Extract the [X, Y] coordinate from the center of the cell holding the provided text.  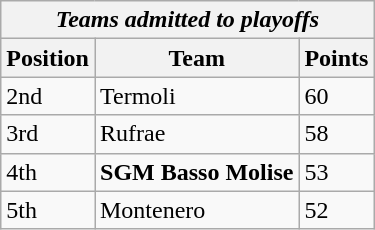
58 [336, 134]
Position [48, 58]
3rd [48, 134]
Teams admitted to playoffs [188, 20]
2nd [48, 96]
60 [336, 96]
Team [196, 58]
5th [48, 210]
Termoli [196, 96]
52 [336, 210]
SGM Basso Molise [196, 172]
53 [336, 172]
Rufrae [196, 134]
Montenero [196, 210]
Points [336, 58]
4th [48, 172]
